Extract the (X, Y) coordinate from the center of the cell holding the provided text.  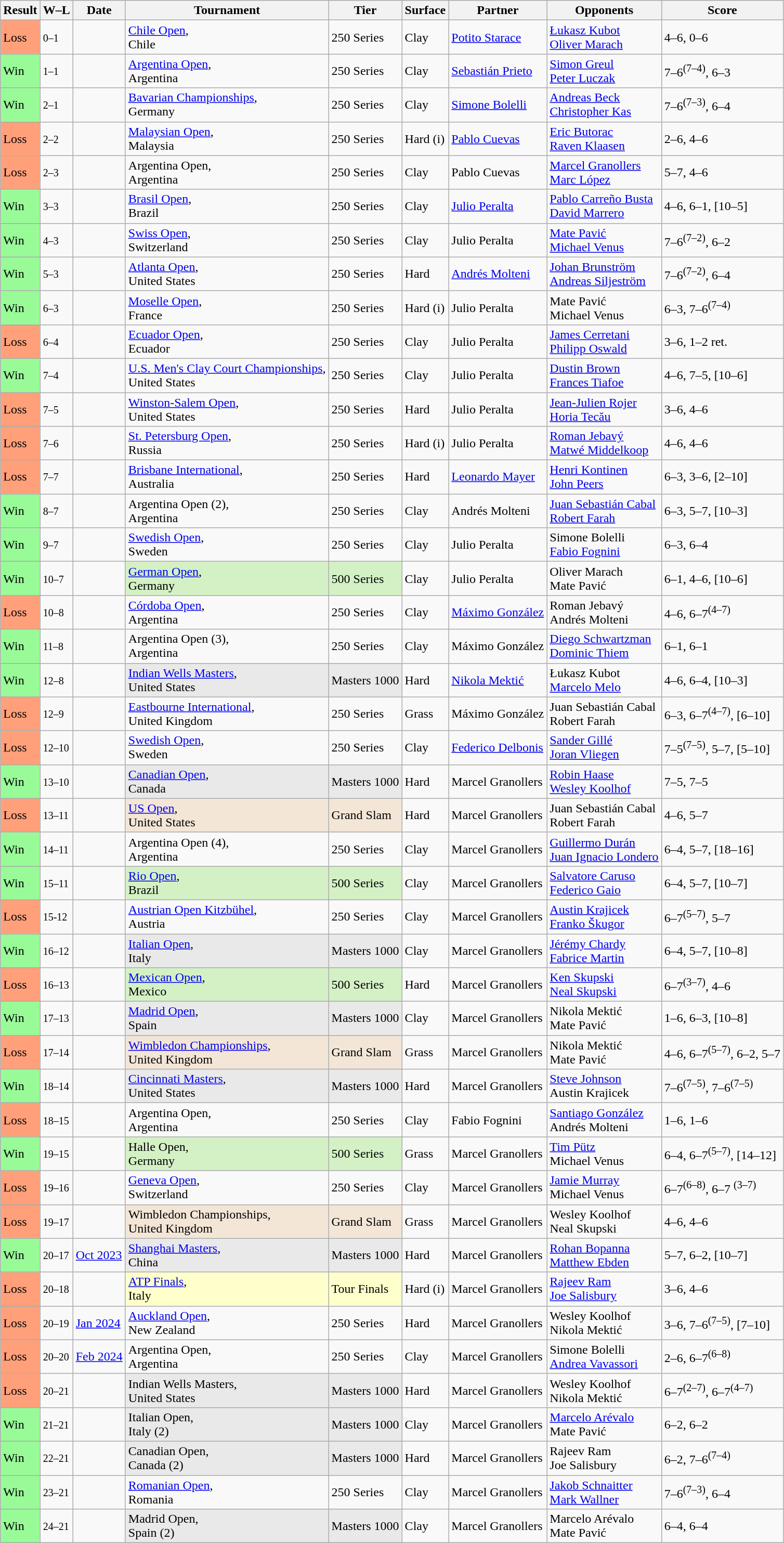
Eric Butorac Raven Klaasen (604, 138)
Argentina Open (2), Argentina (227, 511)
20–20 (56, 1356)
6–2, 6–2 (722, 1424)
6–4, 5–7, [10–7] (722, 883)
Łukasz Kubot Oliver Marach (604, 37)
15–11 (56, 883)
17–13 (56, 1018)
18–15 (56, 1120)
4–6, 6–1, [10–5] (722, 206)
Malaysian Open, Malaysia (227, 138)
7–6(7–4), 6–3 (722, 71)
23–21 (56, 1492)
ATP Finals, Italy (227, 1289)
Chile Open, Chile (227, 37)
Romanian Open,Romania (227, 1492)
0–1 (56, 37)
5–7, 6–2, [10–7] (722, 1255)
U.S. Men's Clay Court Championships, United States (227, 375)
Indian Wells Masters, United States (227, 680)
15-12 (56, 916)
12–8 (56, 680)
2–6, 6–7(6–8) (722, 1356)
Swiss Open, Switzerland (227, 240)
Nikola Mektić (498, 680)
7–6 (56, 443)
St. Petersburg Open, Russia (227, 443)
4–6, 0–6 (722, 37)
Oliver Marach Mate Pavić (604, 578)
Łukasz Kubot Marcelo Melo (604, 680)
Winston-Salem Open, United States (227, 409)
6–7(5–7), 5–7 (722, 916)
18–14 (56, 1086)
Steve Johnson Austin Krajicek (604, 1086)
Partner (498, 10)
Ken Skupski Neal Skupski (604, 985)
6–7(6–8), 6–7 (3–7) (722, 1188)
Eastbourne International, United Kingdom (227, 714)
Argentina Open (3), Argentina (227, 646)
Sander Gillé Joran Vliegen (604, 748)
Argentina Open (4), Argentina (227, 849)
Robin Haase Wesley Koolhof (604, 781)
Tier (365, 10)
12–10 (56, 748)
Oct 2023 (99, 1255)
Pablo Carreño Busta David Marrero (604, 206)
21–21 (56, 1424)
Bavarian Championships, Germany (227, 105)
Córdoba Open, Argentina (227, 613)
4–6, 6–7(5–7), 6–2, 5–7 (722, 1053)
Wesley Koolhof Neal Skupski (604, 1221)
Tournament (227, 10)
Atlanta Open, United States (227, 274)
6–3, 7–6(7–4) (722, 308)
Jérémy Chardy Fabrice Martin (604, 951)
4–6, 7–5, [10–6] (722, 375)
5–7, 4–6 (722, 173)
Jean-Julien Rojer Horia Tecău (604, 409)
Jan 2024 (99, 1323)
Johan Brunström Andreas Siljeström (604, 274)
Leonardo Mayer (498, 477)
Jakob Schnaitter Mark Wallner (604, 1492)
9–7 (56, 545)
12–9 (56, 714)
Roman Jebavý Matwé Middelkoop (604, 443)
Jamie Murray Michael Venus (604, 1188)
Moselle Open, France (227, 308)
Sebastián Prieto (498, 71)
Austrian Open Kitzbühel, Austria (227, 916)
Marcel Granollers Marc López (604, 173)
7–7 (56, 477)
Federico Delbonis (498, 748)
Andreas Beck Christopher Kas (604, 105)
Italian Open,Italy (2) (227, 1424)
Mexican Open, Mexico (227, 985)
6–4 (56, 341)
6–4, 5–7, [18–16] (722, 849)
4–6, 6–7(4–7) (722, 613)
Indian Wells Masters,United States (227, 1391)
Dustin Brown Frances Tiafoe (604, 375)
7–5 (56, 409)
Auckland Open,New Zealand (227, 1323)
Roman Jebavý Andrés Molteni (604, 613)
6–3, 6–4 (722, 545)
Simone Bolelli Andrea Vavassori (604, 1356)
Feb 2024 (99, 1356)
Simon Greul Peter Luczak (604, 71)
Austin Krajicek Franko Škugor (604, 916)
Madrid Open,Spain (2) (227, 1526)
4–3 (56, 240)
1–1 (56, 71)
4–6, 5–7 (722, 815)
Simone Bolelli Fabio Fognini (604, 545)
20–21 (56, 1391)
2–6, 4–6 (722, 138)
6–7(2–7), 6–7(4–7) (722, 1391)
19–17 (56, 1221)
10–7 (56, 578)
Santiago González Andrés Molteni (604, 1120)
Cincinnati Masters,United States (227, 1086)
7–6(7–2), 6–2 (722, 240)
3–3 (56, 206)
Fabio Fognini (498, 1120)
3–6, 7–6(7–5), [7–10] (722, 1323)
10–8 (56, 613)
Result (20, 10)
19–15 (56, 1153)
Salvatore Caruso Federico Gaio (604, 883)
Brasil Open, Brazil (227, 206)
Canadian Open, Canada (227, 781)
20–19 (56, 1323)
US Open, United States (227, 815)
16–12 (56, 951)
7–6(7–5), 7–6(7–5) (722, 1086)
Diego Schwartzman Dominic Thiem (604, 646)
5–3 (56, 274)
Opponents (604, 10)
6–4, 6–7(5–7), [14–12] (722, 1153)
13–11 (56, 815)
2–3 (56, 173)
7–5, 7–5 (722, 781)
Simone Bolelli (498, 105)
Rio Open, Brazil (227, 883)
6–3, 6–7(4–7), [6–10] (722, 714)
6–2, 7–6(7–4) (722, 1458)
8–7 (56, 511)
22–21 (56, 1458)
Guillermo Durán Juan Ignacio Londero (604, 849)
Italian Open, Italy (227, 951)
6–3 (56, 308)
Canadian Open,Canada (2) (227, 1458)
German Open, Germany (227, 578)
Potito Starace (498, 37)
Brisbane International, Australia (227, 477)
James Cerretani Philipp Oswald (604, 341)
16–13 (56, 985)
Date (99, 10)
14–11 (56, 849)
6–1, 4–6, [10–6] (722, 578)
Shanghai Masters,China (227, 1255)
2–2 (56, 138)
Surface (425, 10)
Ecuador Open, Ecuador (227, 341)
20–17 (56, 1255)
1–6, 1–6 (722, 1120)
7–5(7–5), 5–7, [5–10] (722, 748)
20–18 (56, 1289)
6–1, 6–1 (722, 646)
6–4, 6–4 (722, 1526)
13–10 (56, 781)
Geneva Open,Switzerland (227, 1188)
Tour Finals (365, 1289)
6–4, 5–7, [10–8] (722, 951)
Rohan Bopanna Matthew Ebden (604, 1255)
11–8 (56, 646)
19–16 (56, 1188)
7–6(7–2), 6–4 (722, 274)
3–6, 1–2 ret. (722, 341)
6–3, 3–6, [2–10] (722, 477)
Madrid Open, Spain (227, 1018)
W–L (56, 10)
6–3, 5–7, [10–3] (722, 511)
Score (722, 10)
2–1 (56, 105)
24–21 (56, 1526)
17–14 (56, 1053)
Halle Open,Germany (227, 1153)
6–7(3–7), 4–6 (722, 985)
1–6, 6–3, [10–8] (722, 1018)
Tim Pütz Michael Venus (604, 1153)
4–6, 6–4, [10–3] (722, 680)
7–4 (56, 375)
Henri Kontinen John Peers (604, 477)
